Provide the (x, y) coordinate of the cell's center where the given text is located.  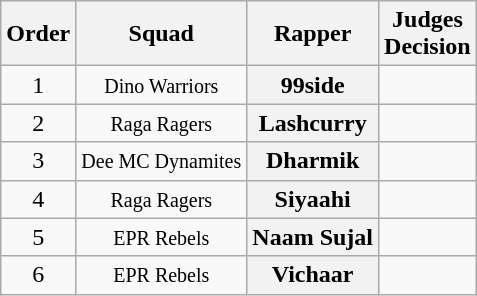
Squad (162, 34)
Vichaar (313, 275)
99side (313, 85)
Dino Warriors (162, 85)
2 (38, 123)
Rapper (313, 34)
Order (38, 34)
JudgesDecision (428, 34)
4 (38, 199)
Dharmik (313, 161)
Naam Sujal (313, 237)
Siyaahi (313, 199)
Dee MC Dynamites (162, 161)
Lashcurry (313, 123)
1 (38, 85)
3 (38, 161)
6 (38, 275)
5 (38, 237)
